From the cell containing the given text, extract its center point as [X, Y] coordinate. 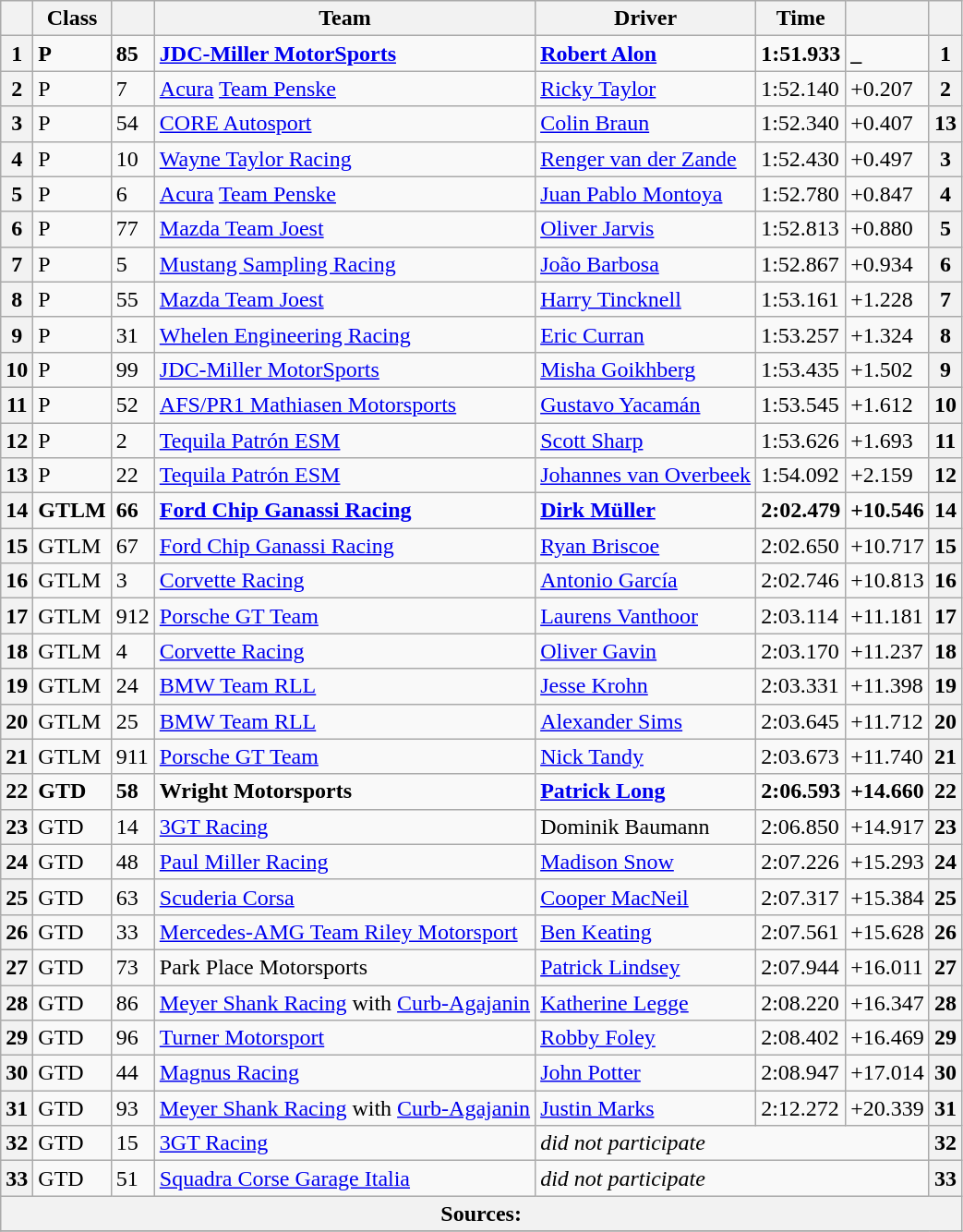
AFS/PR1 Mathiasen Motorsports [344, 405]
44 [133, 1073]
+1.228 [888, 299]
+10.546 [888, 511]
_ [888, 54]
2:02.746 [801, 581]
+0.497 [888, 159]
2:12.272 [801, 1108]
55 [133, 299]
1:52.140 [801, 89]
+1.324 [888, 334]
+0.207 [888, 89]
2:07.944 [801, 967]
Jesse Krohn [646, 686]
+15.293 [888, 862]
99 [133, 369]
Wayne Taylor Racing [344, 159]
Alexander Sims [646, 721]
Magnus Racing [344, 1073]
+11.237 [888, 651]
Harry Tincknell [646, 299]
2:03.170 [801, 651]
2:03.645 [801, 721]
2:07.317 [801, 897]
Ryan Briscoe [646, 546]
52 [133, 405]
2:03.673 [801, 756]
+1.693 [888, 441]
73 [133, 967]
1:53.161 [801, 299]
67 [133, 546]
Colin Braun [646, 124]
1:54.092 [801, 476]
1:52.813 [801, 229]
Turner Motorsport [344, 1038]
Team [344, 18]
Nick Tandy [646, 756]
2:06.593 [801, 791]
+1.502 [888, 369]
Scott Sharp [646, 441]
48 [133, 862]
Renger van der Zande [646, 159]
51 [133, 1178]
1:51.933 [801, 54]
+14.917 [888, 827]
1:53.545 [801, 405]
Dominik Baumann [646, 827]
Madison Snow [646, 862]
Class [72, 18]
Mercedes-AMG Team Riley Motorsport [344, 932]
2:08.947 [801, 1073]
+11.712 [888, 721]
2:08.220 [801, 1002]
+20.339 [888, 1108]
54 [133, 124]
2:03.331 [801, 686]
85 [133, 54]
+1.612 [888, 405]
+17.014 [888, 1073]
96 [133, 1038]
+11.181 [888, 616]
+15.628 [888, 932]
66 [133, 511]
Gustavo Yacamán [646, 405]
Eric Curran [646, 334]
+0.407 [888, 124]
2:08.402 [801, 1038]
Ricky Taylor [646, 89]
Mustang Sampling Racing [344, 264]
Sources: [482, 1214]
1:53.257 [801, 334]
86 [133, 1002]
Driver [646, 18]
+11.398 [888, 686]
1:53.626 [801, 441]
911 [133, 756]
Patrick Lindsey [646, 967]
Johannes van Overbeek [646, 476]
+0.934 [888, 264]
Misha Goikhberg [646, 369]
+10.717 [888, 546]
58 [133, 791]
Dirk Müller [646, 511]
Whelen Engineering Racing [344, 334]
Ben Keating [646, 932]
Scuderia Corsa [344, 897]
+10.813 [888, 581]
+16.347 [888, 1002]
1:52.780 [801, 194]
Robert Alon [646, 54]
2:03.114 [801, 616]
2:02.650 [801, 546]
+15.384 [888, 897]
+2.159 [888, 476]
2:06.850 [801, 827]
João Barbosa [646, 264]
+0.880 [888, 229]
John Potter [646, 1073]
Paul Miller Racing [344, 862]
+11.740 [888, 756]
Oliver Gavin [646, 651]
Cooper MacNeil [646, 897]
+16.469 [888, 1038]
1:52.867 [801, 264]
93 [133, 1108]
Robby Foley [646, 1038]
+0.847 [888, 194]
77 [133, 229]
Park Place Motorsports [344, 967]
1:53.435 [801, 369]
Antonio García [646, 581]
Juan Pablo Montoya [646, 194]
912 [133, 616]
2:07.561 [801, 932]
Justin Marks [646, 1108]
63 [133, 897]
CORE Autosport [344, 124]
Wright Motorsports [344, 791]
Laurens Vanthoor [646, 616]
1:52.430 [801, 159]
Oliver Jarvis [646, 229]
2:07.226 [801, 862]
Squadra Corse Garage Italia [344, 1178]
Katherine Legge [646, 1002]
Time [801, 18]
2:02.479 [801, 511]
+16.011 [888, 967]
1:52.340 [801, 124]
Patrick Long [646, 791]
+14.660 [888, 791]
